Provide the [x, y] coordinate of the cell's center where the given text is located.  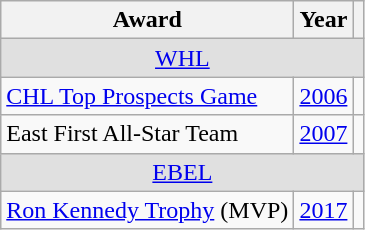
Award [148, 20]
CHL Top Prospects Game [148, 96]
WHL [182, 58]
2017 [324, 210]
2006 [324, 96]
2007 [324, 134]
East First All-Star Team [148, 134]
Year [324, 20]
EBEL [182, 172]
Ron Kennedy Trophy (MVP) [148, 210]
